Identify which cell holds the provided text, then report its (x, y) central coordinate. 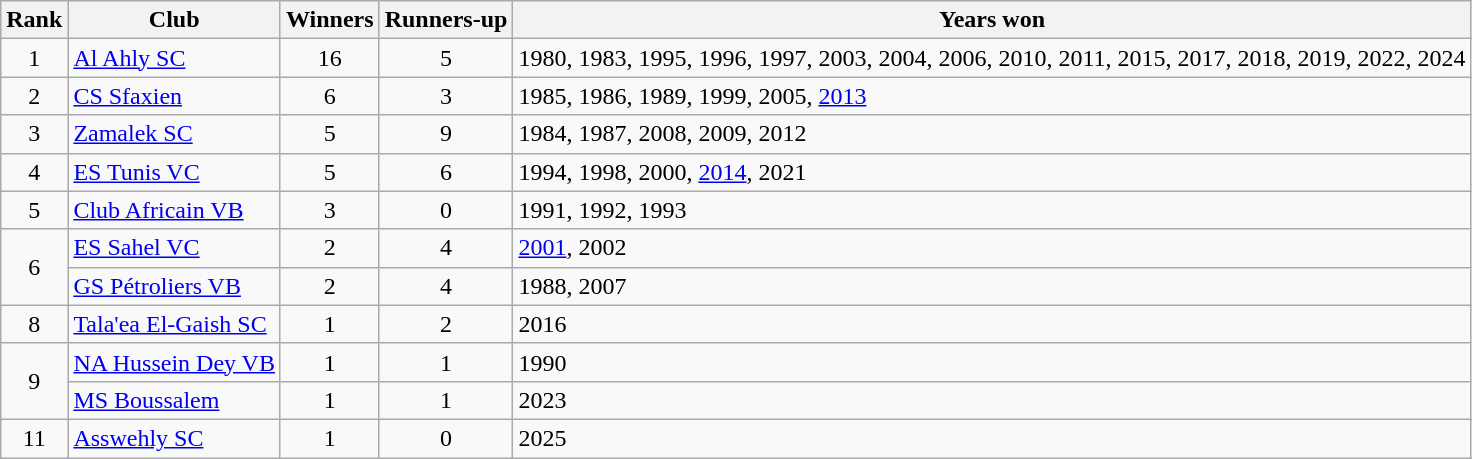
ES Tunis VC (174, 172)
Tala'ea El-Gaish SC (174, 324)
NA Hussein Dey VB (174, 362)
1990 (992, 362)
GS Pétroliers VB (174, 286)
Winners (330, 20)
Rank (34, 20)
11 (34, 438)
1988, 2007 (992, 286)
CS Sfaxien (174, 96)
Zamalek SC (174, 134)
2001, 2002 (992, 248)
Years won (992, 20)
8 (34, 324)
Al Ahly SC (174, 58)
1985, 1986, 1989, 1999, 2005, 2013 (992, 96)
2023 (992, 400)
Asswehly SC (174, 438)
ES Sahel VC (174, 248)
1980, 1983, 1995, 1996, 1997, 2003, 2004, 2006, 2010, 2011, 2015, 2017, 2018, 2019, 2022, 2024 (992, 58)
2025 (992, 438)
2016 (992, 324)
1984, 1987, 2008, 2009, 2012 (992, 134)
1994, 1998, 2000, 2014, 2021 (992, 172)
MS Boussalem (174, 400)
Runners-up (446, 20)
Club Africain VB (174, 210)
16 (330, 58)
Club (174, 20)
1991, 1992, 1993 (992, 210)
